Return [x, y] of the center of cell containing provided text 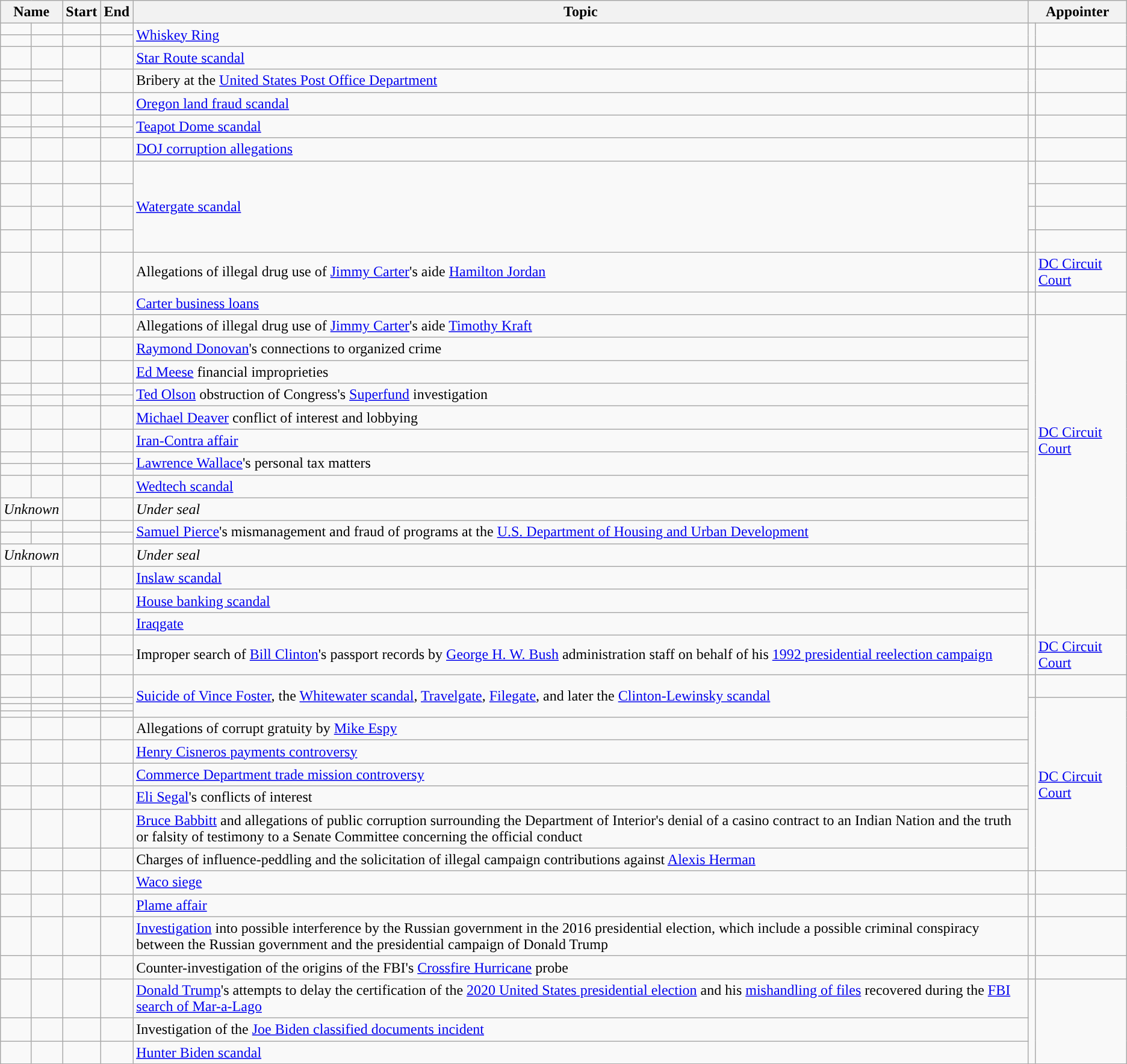
House banking scandal [581, 601]
Plame affair [581, 905]
Topic [581, 12]
Lawrence Wallace's personal tax matters [581, 463]
Investigation of the Joe Biden classified documents incident [581, 1029]
Carter business loans [581, 303]
Wedtech scandal [581, 486]
Iraqgate [581, 623]
Start [82, 12]
Raymond Donovan's connections to organized crime [581, 349]
Henry Cisneros payments controversy [581, 752]
Eli Segal's conflicts of interest [581, 797]
Samuel Pierce's mismanagement and fraud of programs at the U.S. Department of Housing and Urban Development [581, 532]
Allegations of illegal drug use of Jimmy Carter's aide Hamilton Jordan [581, 272]
Improper search of Bill Clinton's passport records by George H. W. Bush administration staff on behalf of his 1992 presidential reelection campaign [581, 655]
DOJ corruption allegations [581, 149]
Whiskey Ring [581, 35]
Allegations of illegal drug use of Jimmy Carter's aide Timothy Kraft [581, 326]
Inslaw scandal [581, 578]
Waco siege [581, 882]
Suicide of Vince Foster, the Whitewater scandal, Travelgate, Filegate, and later the Clinton-Lewinsky scandal [581, 696]
Iran-Contra affair [581, 441]
Appointer [1078, 12]
Allegations of corrupt gratuity by Mike Espy [581, 729]
Ted Olson obstruction of Congress's Superfund investigation [581, 395]
Star Route scandal [581, 58]
Name [31, 12]
Bribery at the United States Post Office Department [581, 81]
Teapot Dome scandal [581, 126]
Charges of influence-peddling and the solicitation of illegal campaign contributions against Alexis Herman [581, 859]
End [117, 12]
Watergate scandal [581, 206]
Commerce Department trade mission controversy [581, 775]
Counter-investigation of the origins of the FBI's Crossfire Hurricane probe [581, 967]
Ed Meese financial improprieties [581, 372]
Oregon land fraud scandal [581, 104]
Michael Deaver conflict of interest and lobbying [581, 418]
Hunter Biden scandal [581, 1053]
